Search for the cell housing the specified text and yield its [x, y] center coordinate. 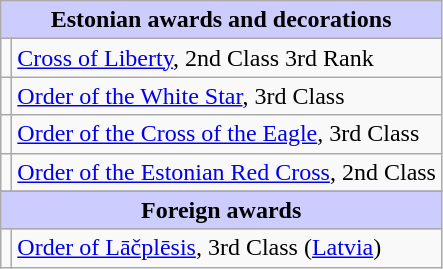
Order of Lāčplēsis, 3rd Class (Latvia) [227, 248]
Estonian awards and decorations [222, 20]
Order of the Estonian Red Cross, 2nd Class [227, 172]
Order of the Cross of the Eagle, 3rd Class [227, 134]
Cross of Liberty, 2nd Class 3rd Rank [227, 58]
Foreign awards [222, 210]
Order of the White Star, 3rd Class [227, 96]
